Capture the cell that displays the provided text and extract its [X, Y] central coordinate. 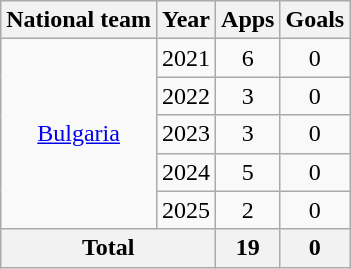
Total [108, 248]
2022 [186, 96]
2023 [186, 134]
2024 [186, 172]
Goals [315, 20]
Year [186, 20]
2 [248, 210]
2021 [186, 58]
19 [248, 248]
2025 [186, 210]
National team [79, 20]
Apps [248, 20]
5 [248, 172]
6 [248, 58]
Bulgaria [79, 134]
